Extract the [x, y] coordinate from the center of the cell holding the provided text.  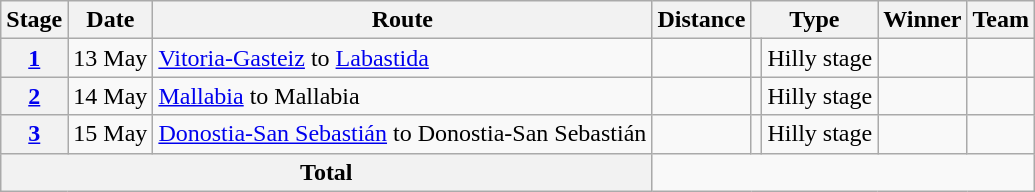
15 May [110, 134]
2 [34, 96]
Winner [922, 20]
Distance [702, 20]
Route [402, 20]
Stage [34, 20]
1 [34, 58]
3 [34, 134]
Vitoria-Gasteiz to Labastida [402, 58]
Type [814, 20]
13 May [110, 58]
Team [1001, 20]
Total [326, 172]
Date [110, 20]
Mallabia to Mallabia [402, 96]
Donostia-San Sebastián to Donostia-San Sebastián [402, 134]
14 May [110, 96]
